Capture the cell that displays the provided text and extract its (x, y) central coordinate. 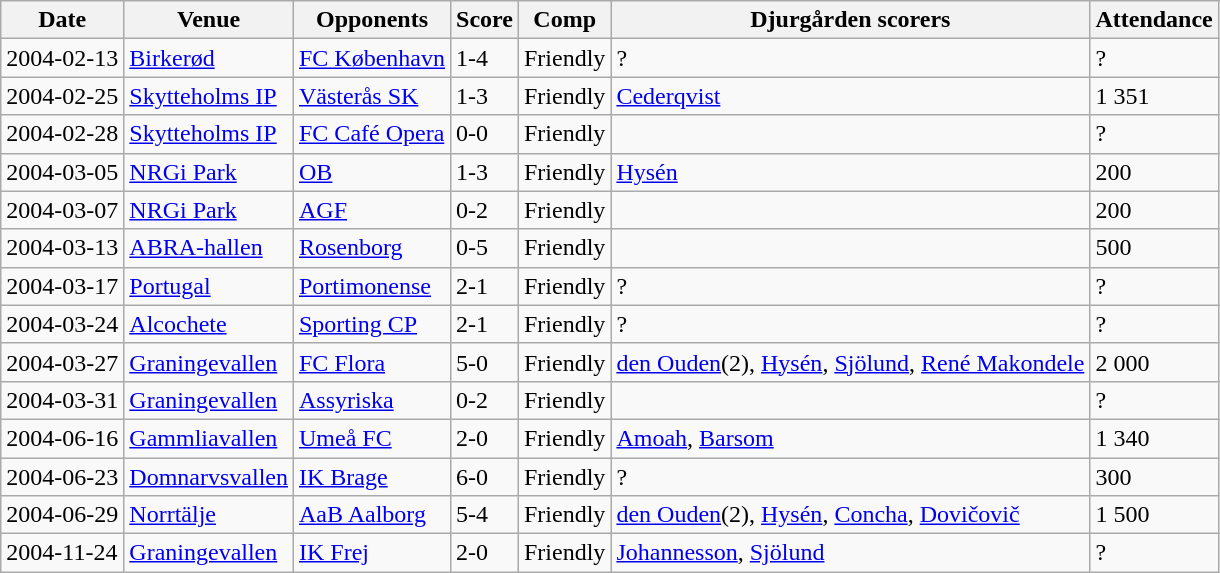
Date (62, 20)
Amoah, Barsom (850, 438)
Attendance (1154, 20)
Rosenborg (372, 248)
Alcochete (209, 324)
2004-03-07 (62, 210)
2004-06-16 (62, 438)
AaB Aalborg (372, 515)
1 340 (1154, 438)
2004-03-24 (62, 324)
Norrtälje (209, 515)
1 500 (1154, 515)
Cederqvist (850, 96)
6-0 (485, 477)
FC København (372, 58)
2 000 (1154, 362)
0-5 (485, 248)
1 351 (1154, 96)
ABRA-hallen (209, 248)
IK Brage (372, 477)
2004-11-24 (62, 553)
2004-02-13 (62, 58)
Opponents (372, 20)
2004-03-17 (62, 286)
Score (485, 20)
5-0 (485, 362)
300 (1154, 477)
2004-03-05 (62, 172)
Assyriska (372, 400)
den Ouden(2), Hysén, Sjölund, René Makondele (850, 362)
2004-06-29 (62, 515)
Gammliavallen (209, 438)
Venue (209, 20)
Portimonense (372, 286)
2004-03-31 (62, 400)
Portugal (209, 286)
Johannesson, Sjölund (850, 553)
Västerås SK (372, 96)
2004-02-25 (62, 96)
Umeå FC (372, 438)
5-4 (485, 515)
den Ouden(2), Hysén, Concha, Dovičovič (850, 515)
2004-03-27 (62, 362)
0-0 (485, 134)
AGF (372, 210)
1-4 (485, 58)
2004-03-13 (62, 248)
Hysén (850, 172)
Domnarvsvallen (209, 477)
IK Frej (372, 553)
Sporting CP (372, 324)
2004-02-28 (62, 134)
FC Café Opera (372, 134)
Comp (564, 20)
OB (372, 172)
2004-06-23 (62, 477)
Djurgården scorers (850, 20)
Birkerød (209, 58)
500 (1154, 248)
FC Flora (372, 362)
